Detect which cell encompasses the target text, then output its (X, Y) center coordinate. 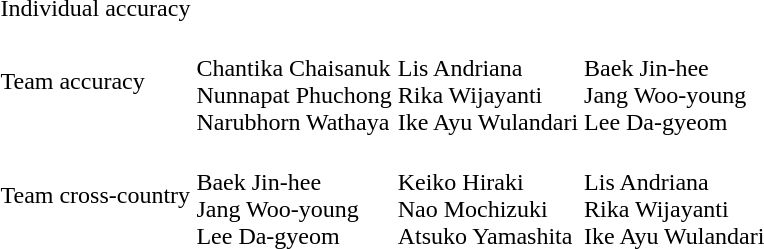
Chantika ChaisanukNunnapat PhuchongNarubhorn Wathaya (294, 82)
Lis AndrianaRika WijayantiIke Ayu Wulandari (488, 82)
